Locate the cell with the specified text and output its (X, Y) center coordinate. 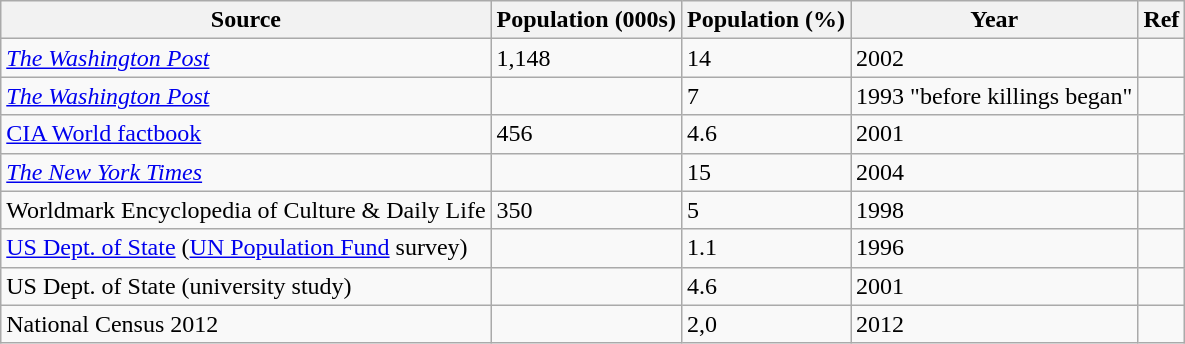
US Dept. of State (university study) (246, 286)
1,148 (586, 58)
National Census 2012 (246, 324)
Year (994, 20)
Source (246, 20)
Population (%) (766, 20)
456 (586, 134)
15 (766, 172)
Ref (1162, 20)
1993 "before killings began" (994, 96)
The New York Times (246, 172)
Worldmark Encyclopedia of Culture & Daily Life (246, 210)
7 (766, 96)
2012 (994, 324)
350 (586, 210)
14 (766, 58)
2004 (994, 172)
2,0 (766, 324)
CIA World factbook (246, 134)
US Dept. of State (UN Population Fund survey) (246, 248)
Population (000s) (586, 20)
5 (766, 210)
1996 (994, 248)
1998 (994, 210)
2002 (994, 58)
1.1 (766, 248)
